Detect which cell encompasses the target text, then output its [X, Y] center coordinate. 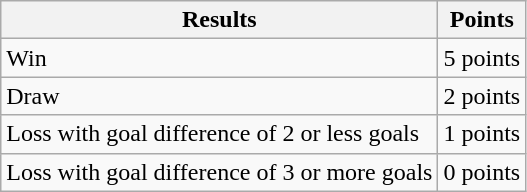
0 points [482, 172]
Points [482, 20]
5 points [482, 58]
Results [220, 20]
Draw [220, 96]
2 points [482, 96]
Loss with goal difference of 3 or more goals [220, 172]
Win [220, 58]
1 points [482, 134]
Loss with goal difference of 2 or less goals [220, 134]
